Extract the (x, y) coordinate from the center of the cell holding the provided text.  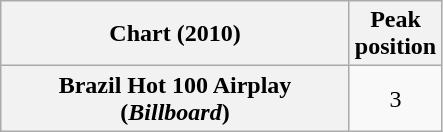
3 (395, 98)
Peakposition (395, 34)
Brazil Hot 100 Airplay (Billboard) (176, 98)
Chart (2010) (176, 34)
